Capture the cell that displays the provided text and extract its [x, y] central coordinate. 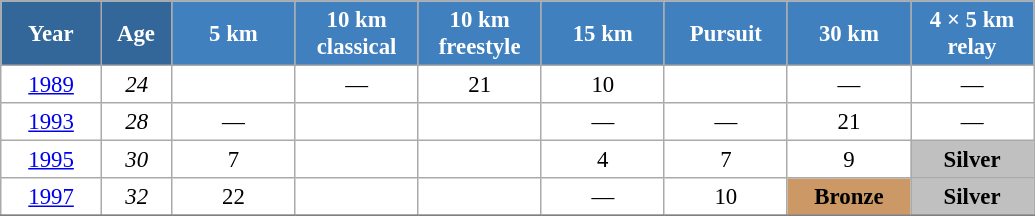
4 × 5 km relay [972, 34]
28 [136, 122]
1993 [52, 122]
30 km [848, 34]
4 [602, 160]
Age [136, 34]
15 km [602, 34]
24 [136, 85]
1997 [52, 197]
10 km freestyle [480, 34]
1995 [52, 160]
32 [136, 197]
9 [848, 160]
10 km classical [356, 34]
1989 [52, 85]
Pursuit [726, 34]
30 [136, 160]
Bronze [848, 197]
Year [52, 34]
22 [234, 197]
5 km [234, 34]
